Extract the (x, y) coordinate from the center of the cell holding the provided text.  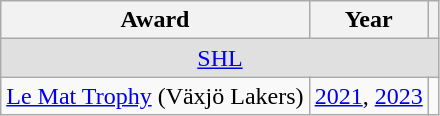
Le Mat Trophy (Växjö Lakers) (155, 96)
SHL (220, 58)
Year (368, 20)
2021, 2023 (368, 96)
Award (155, 20)
